Identify which cell holds the provided text, then report its [x, y] central coordinate. 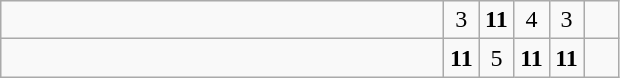
4 [532, 20]
5 [496, 58]
